Capture the cell that displays the provided text and extract its (x, y) central coordinate. 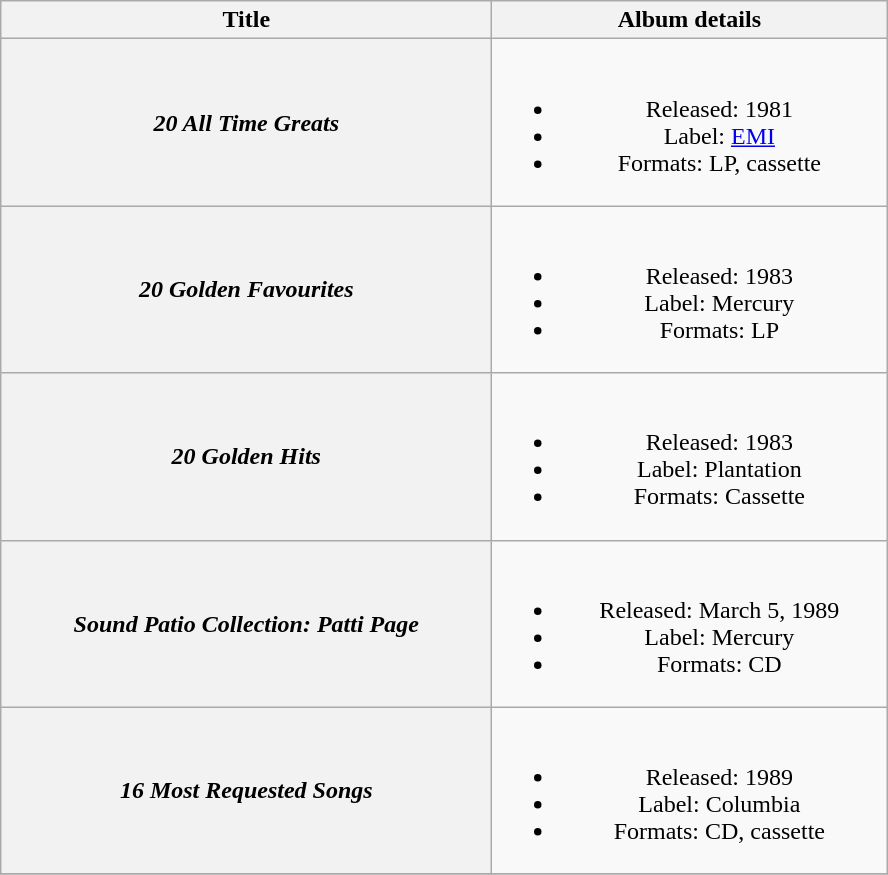
Released: 1981Label: EMIFormats: LP, cassette (690, 122)
16 Most Requested Songs (246, 790)
Released: 1989Label: ColumbiaFormats: CD, cassette (690, 790)
20 Golden Hits (246, 456)
Title (246, 20)
Sound Patio Collection: Patti Page (246, 624)
20 All Time Greats (246, 122)
Released: 1983Label: PlantationFormats: Cassette (690, 456)
Released: 1983Label: MercuryFormats: LP (690, 290)
20 Golden Favourites (246, 290)
Album details (690, 20)
Released: March 5, 1989Label: MercuryFormats: CD (690, 624)
